Determine the (x, y) coordinate at the center of the cell enclosing the given text.  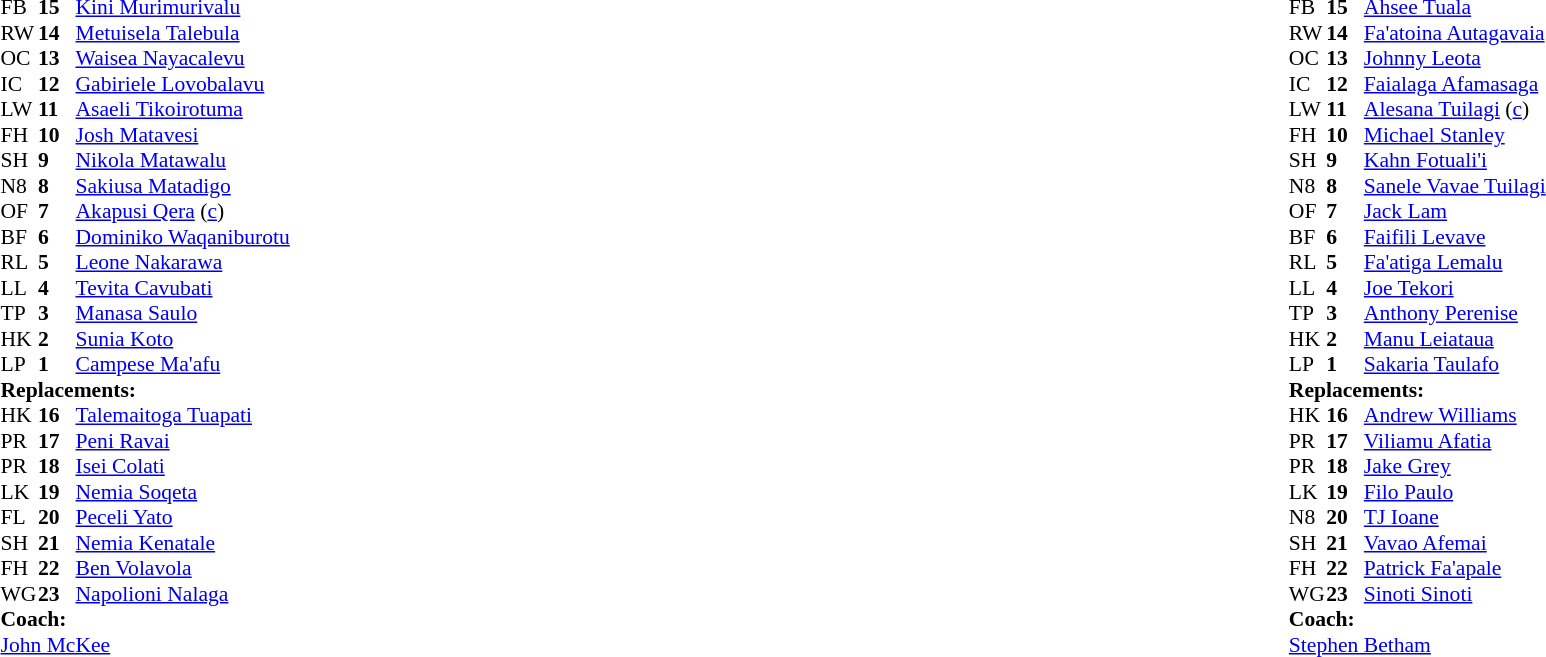
Jake Grey (1455, 467)
Vavao Afemai (1455, 543)
Josh Matavesi (183, 135)
Akapusi Qera (c) (183, 211)
Sinoti Sinoti (1455, 594)
Filo Paulo (1455, 492)
Peni Ravai (183, 441)
Fa'atiga Lemalu (1455, 263)
Fa'atoina Autagavaia (1455, 33)
Patrick Fa'apale (1455, 569)
Sanele Vavae Tuilagi (1455, 186)
Leone Nakarawa (183, 263)
Nemia Soqeta (183, 492)
Kahn Fotuali'i (1455, 161)
Sunia Koto (183, 339)
TJ Ioane (1455, 517)
Gabiriele Lovobalavu (183, 84)
FL (19, 517)
Sakiusa Matadigo (183, 186)
Viliamu Afatia (1455, 441)
Nemia Kenatale (183, 543)
Joe Tekori (1455, 288)
Napolioni Nalaga (183, 594)
Michael Stanley (1455, 135)
Anthony Perenise (1455, 313)
Isei Colati (183, 467)
Manu Leiataua (1455, 339)
Andrew Williams (1455, 415)
Johnny Leota (1455, 59)
Metuisela Talebula (183, 33)
Sakaria Taulafo (1455, 365)
Jack Lam (1455, 211)
Alesana Tuilagi (c) (1455, 109)
Faialaga Afamasaga (1455, 84)
Faifili Levave (1455, 237)
Campese Ma'afu (183, 365)
Tevita Cavubati (183, 288)
Asaeli Tikoirotuma (183, 109)
Ben Volavola (183, 569)
Manasa Saulo (183, 313)
Talemaitoga Tuapati (183, 415)
Nikola Matawalu (183, 161)
Dominiko Waqaniburotu (183, 237)
Waisea Nayacalevu (183, 59)
Peceli Yato (183, 517)
